For the text-containing cell, return its midpoint in (x, y) coordinate format. 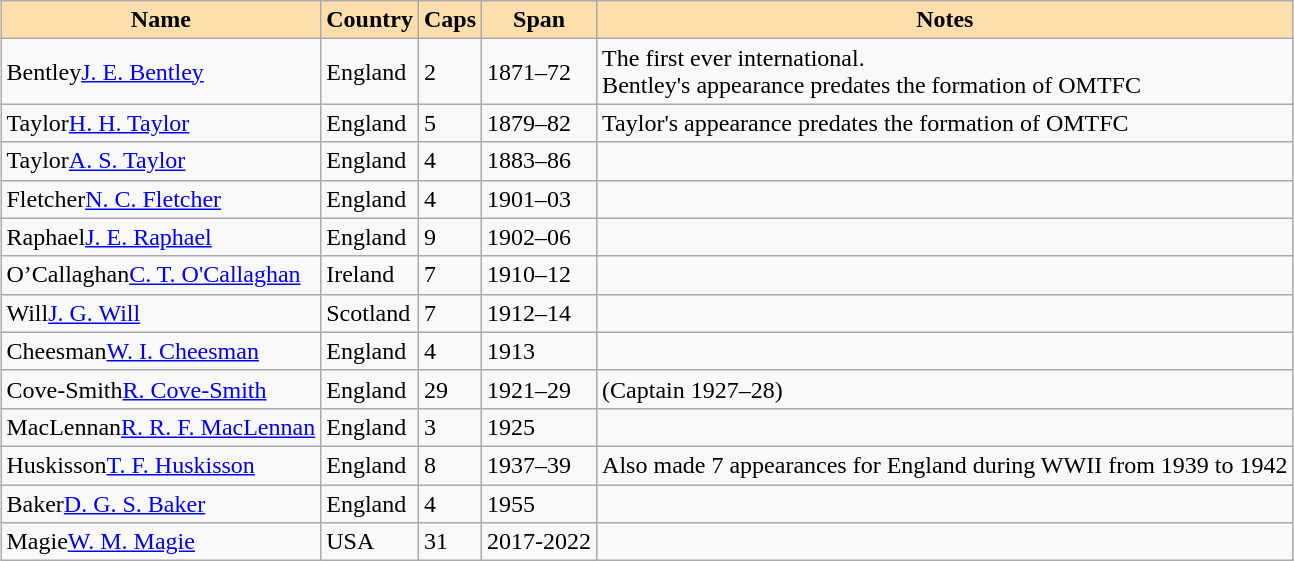
HuskissonT. F. Huskisson (161, 465)
WillJ. G. Will (161, 313)
29 (450, 389)
5 (450, 123)
Name (161, 20)
Taylor's appearance predates the formation of OMTFC (945, 123)
1913 (540, 351)
TaylorH. H. Taylor (161, 123)
FletcherN. C. Fletcher (161, 199)
1902–06 (540, 237)
Notes (945, 20)
1921–29 (540, 389)
1912–14 (540, 313)
Scotland (370, 313)
1871–72 (540, 72)
BakerD. G. S. Baker (161, 503)
USA (370, 542)
Also made 7 appearances for England during WWII from 1939 to 1942 (945, 465)
Caps (450, 20)
Country (370, 20)
RaphaelJ. E. Raphael (161, 237)
1901–03 (540, 199)
1925 (540, 427)
O’CallaghanC. T. O'Callaghan (161, 275)
31 (450, 542)
Ireland (370, 275)
3 (450, 427)
Span (540, 20)
1910–12 (540, 275)
1937–39 (540, 465)
1955 (540, 503)
The first ever international. Bentley's appearance predates the formation of OMTFC (945, 72)
2017-2022 (540, 542)
8 (450, 465)
CheesmanW. I. Cheesman (161, 351)
9 (450, 237)
1883–86 (540, 161)
2 (450, 72)
BentleyJ. E. Bentley (161, 72)
MagieW. M. Magie (161, 542)
Cove-SmithR. Cove-Smith (161, 389)
1879–82 (540, 123)
TaylorA. S. Taylor (161, 161)
MacLennanR. R. F. MacLennan (161, 427)
(Captain 1927–28) (945, 389)
